Capture the cell that displays the provided text and extract its (X, Y) central coordinate. 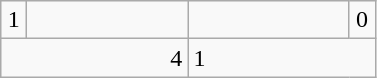
0 (362, 20)
4 (94, 58)
